From the cell containing the given text, extract its center point as (x, y) coordinate. 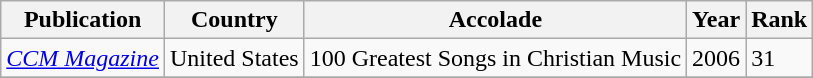
Country (234, 20)
Year (716, 20)
Rank (780, 20)
2006 (716, 58)
Accolade (495, 20)
CCM Magazine (83, 58)
100 Greatest Songs in Christian Music (495, 58)
United States (234, 58)
31 (780, 58)
Publication (83, 20)
